Return (X, Y) of the center of cell containing provided text 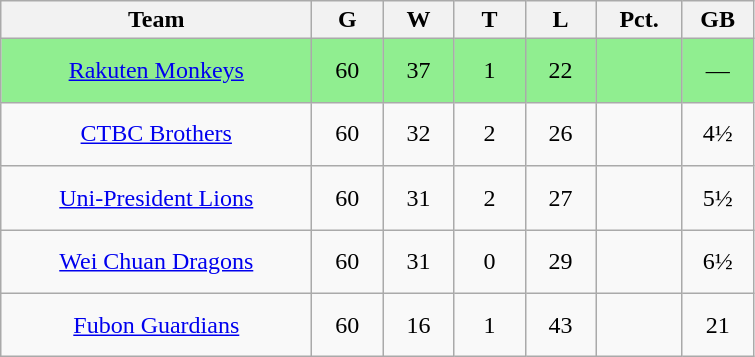
— (718, 71)
Wei Chuan Dragons (156, 262)
27 (560, 198)
T (490, 20)
Pct. (639, 20)
0 (490, 262)
G (348, 20)
26 (560, 134)
43 (560, 325)
37 (418, 71)
Fubon Guardians (156, 325)
Uni-President Lions (156, 198)
32 (418, 134)
CTBC Brothers (156, 134)
Rakuten Monkeys (156, 71)
5½ (718, 198)
W (418, 20)
29 (560, 262)
L (560, 20)
4½ (718, 134)
6½ (718, 262)
22 (560, 71)
Team (156, 20)
GB (718, 20)
21 (718, 325)
16 (418, 325)
